From the cell containing the given text, extract its center point as [X, Y] coordinate. 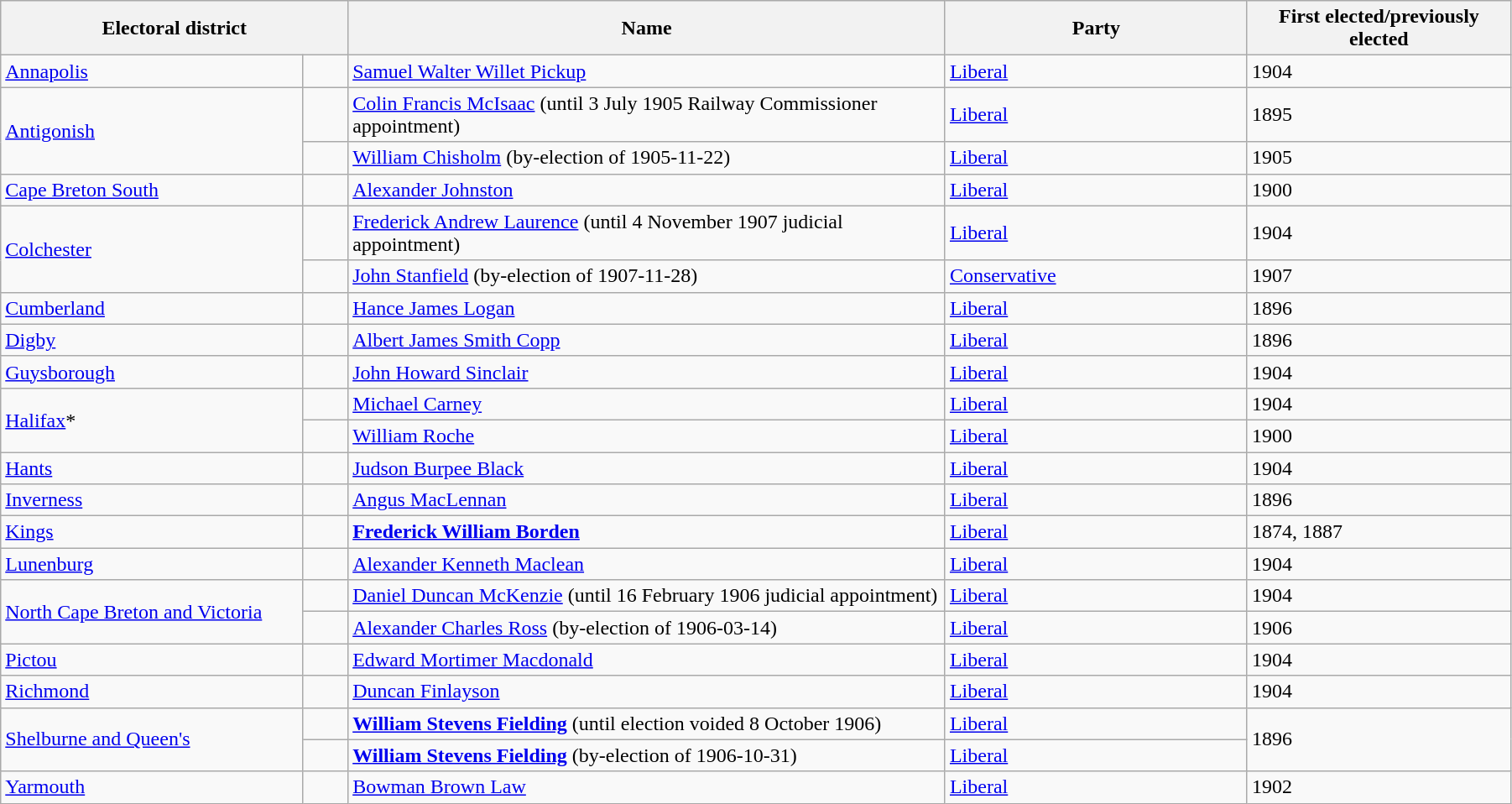
John Howard Sinclair [647, 372]
Yarmouth [152, 787]
Cape Breton South [152, 190]
Lunenburg [152, 564]
Party [1096, 29]
Alexander Charles Ross (by-election of 1906-03-14) [647, 628]
1902 [1379, 787]
Antigonish [152, 131]
Richmond [152, 692]
Digby [152, 340]
Albert James Smith Copp [647, 340]
Conservative [1096, 276]
Angus MacLennan [647, 500]
Alexander Johnston [647, 190]
Shelburne and Queen's [152, 739]
1906 [1379, 628]
Samuel Walter Willet Pickup [647, 71]
Duncan Finlayson [647, 692]
Name [647, 29]
Colchester [152, 248]
Guysborough [152, 372]
1874, 1887 [1379, 532]
1905 [1379, 158]
Colin Francis McIsaac (until 3 July 1905 Railway Commissioner appointment) [647, 114]
John Stanfield (by-election of 1907-11-28) [647, 276]
Michael Carney [647, 404]
William Stevens Fielding (until election voided 8 October 1906) [647, 723]
Bowman Brown Law [647, 787]
William Roche [647, 436]
Frederick Andrew Laurence (until 4 November 1907 judicial appointment) [647, 233]
Judson Burpee Black [647, 467]
Annapolis [152, 71]
Halifax* [152, 420]
1907 [1379, 276]
Pictou [152, 660]
First elected/previously elected [1379, 29]
Alexander Kenneth Maclean [647, 564]
1895 [1379, 114]
Daniel Duncan McKenzie (until 16 February 1906 judicial appointment) [647, 596]
William Stevens Fielding (by-election of 1906-10-31) [647, 755]
Hance James Logan [647, 308]
Frederick William Borden [647, 532]
Electoral district [175, 29]
Edward Mortimer Macdonald [647, 660]
Kings [152, 532]
Inverness [152, 500]
William Chisholm (by-election of 1905-11-22) [647, 158]
North Cape Breton and Victoria [152, 612]
Hants [152, 467]
Cumberland [152, 308]
